Return the [x, y] coordinate for the center point of the cell that contains the specified text.  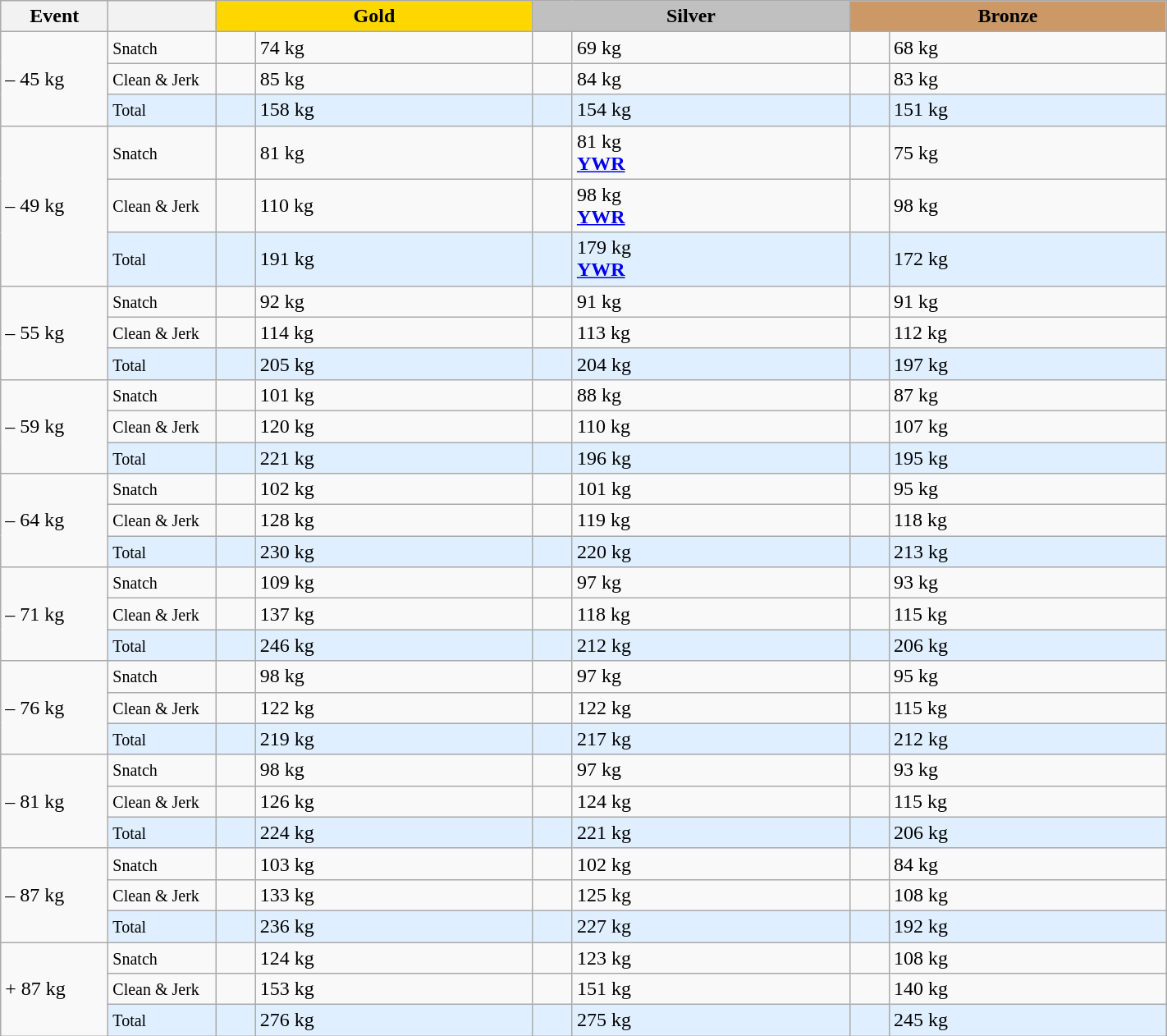
– 87 kg [54, 895]
276 kg [394, 1020]
219 kg [394, 739]
205 kg [394, 364]
109 kg [394, 583]
275 kg [711, 1020]
107 kg [1027, 426]
123 kg [711, 958]
113 kg [711, 332]
114 kg [394, 332]
– 71 kg [54, 614]
196 kg [711, 457]
227 kg [711, 926]
191 kg [394, 259]
Gold [374, 16]
Bronze [1008, 16]
125 kg [711, 895]
192 kg [1027, 926]
172 kg [1027, 259]
Event [54, 16]
154 kg [711, 110]
224 kg [394, 832]
140 kg [1027, 989]
98 kgYWR [711, 205]
Silver [691, 16]
120 kg [394, 426]
246 kg [394, 645]
– 45 kg [54, 79]
158 kg [394, 110]
69 kg [711, 48]
236 kg [394, 926]
– 81 kg [54, 801]
81 kgYWR [711, 153]
119 kg [711, 520]
126 kg [394, 801]
81 kg [394, 153]
220 kg [711, 552]
195 kg [1027, 457]
68 kg [1027, 48]
– 64 kg [54, 520]
153 kg [394, 989]
179 kgYWR [711, 259]
– 55 kg [54, 332]
112 kg [1027, 332]
85 kg [394, 79]
204 kg [711, 364]
213 kg [1027, 552]
– 76 kg [54, 708]
197 kg [1027, 364]
– 49 kg [54, 205]
+ 87 kg [54, 989]
87 kg [1027, 395]
133 kg [394, 895]
230 kg [394, 552]
88 kg [711, 395]
103 kg [394, 864]
74 kg [394, 48]
75 kg [1027, 153]
128 kg [394, 520]
137 kg [394, 614]
– 59 kg [54, 426]
83 kg [1027, 79]
245 kg [1027, 1020]
217 kg [711, 739]
92 kg [394, 301]
